Scan for the cell matching the given text and deliver its (x, y) coordinate at center. 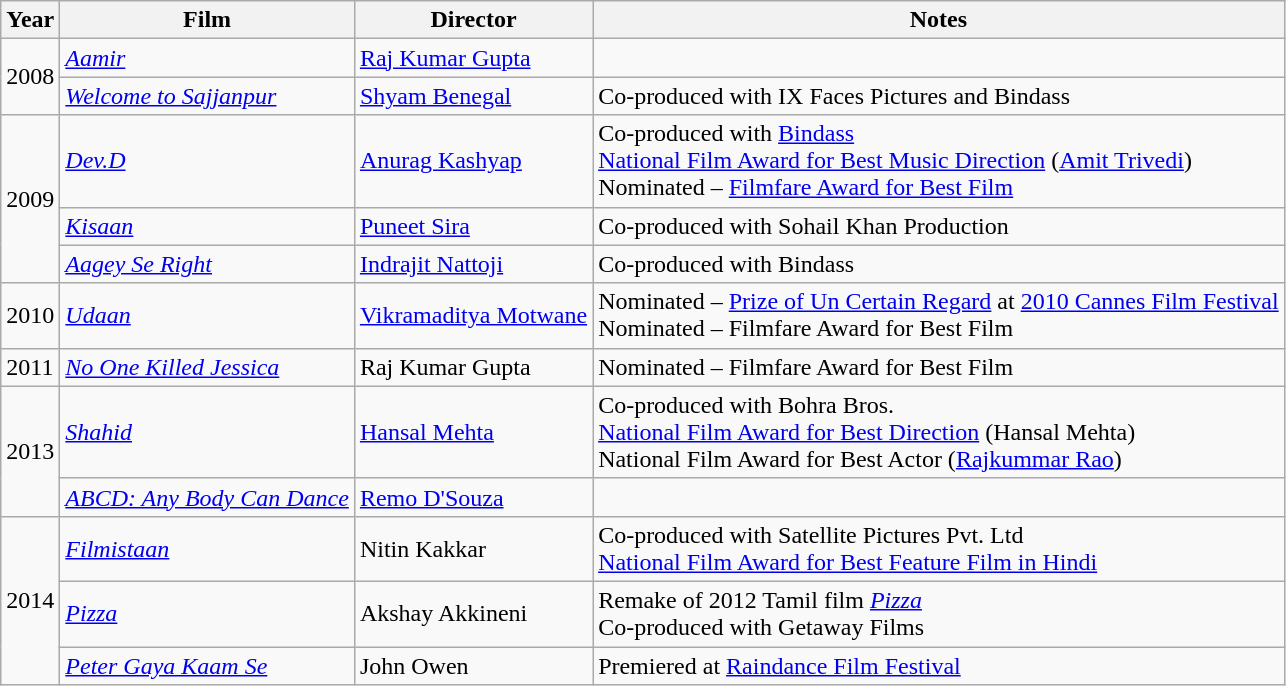
No One Killed Jessica (208, 367)
Nitin Kakkar (473, 548)
Hansal Mehta (473, 432)
Co-produced with Satellite Pictures Pvt. Ltd National Film Award for Best Feature Film in Hindi (939, 548)
Dev.D (208, 161)
Pizza (208, 614)
Premiered at Raindance Film Festival (939, 665)
Welcome to Sajjanpur (208, 96)
Shahid (208, 432)
Co-produced with Bindass National Film Award for Best Music Direction (Amit Trivedi) Nominated – Filmfare Award for Best Film (939, 161)
Co-produced with Sohail Khan Production (939, 226)
Kisaan (208, 226)
Aagey Se Right (208, 264)
Peter Gaya Kaam Se (208, 665)
2014 (30, 600)
Year (30, 20)
Remake of 2012 Tamil film Pizza Co-produced with Getaway Films (939, 614)
Puneet Sira (473, 226)
Film (208, 20)
Vikramaditya Motwane (473, 316)
Nominated – Prize of Un Certain Regard at 2010 Cannes Film Festival Nominated – Filmfare Award for Best Film (939, 316)
Shyam Benegal (473, 96)
Anurag Kashyap (473, 161)
2013 (30, 451)
Akshay Akkineni (473, 614)
2011 (30, 367)
2010 (30, 316)
Filmistaan (208, 548)
Remo D'Souza (473, 497)
Udaan (208, 316)
Co-produced with Bohra Bros. National Film Award for Best Direction (Hansal Mehta) National Film Award for Best Actor (Rajkummar Rao) (939, 432)
Notes (939, 20)
Nominated – Filmfare Award for Best Film (939, 367)
2009 (30, 199)
Co-produced with IX Faces Pictures and Bindass (939, 96)
Aamir (208, 58)
ABCD: Any Body Can Dance (208, 497)
Indrajit Nattoji (473, 264)
2008 (30, 77)
Director (473, 20)
Co-produced with Bindass (939, 264)
John Owen (473, 665)
